Identify which cell holds the provided text, then report its (X, Y) central coordinate. 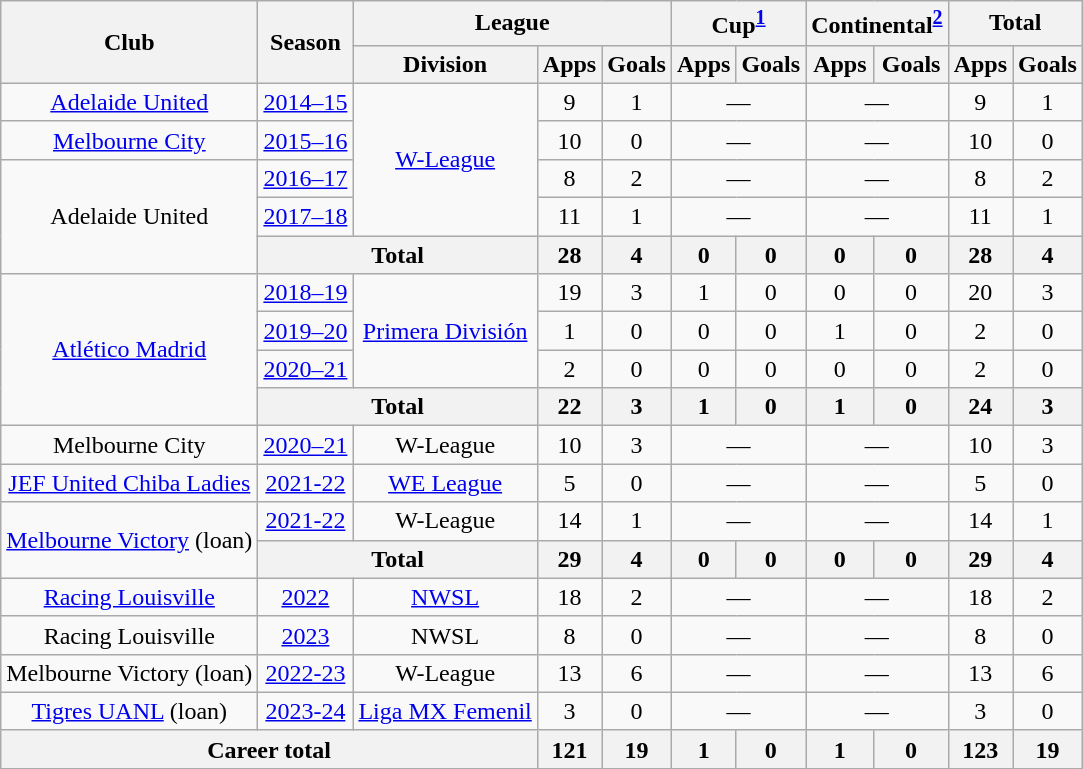
JEF United Chiba Ladies (130, 483)
2023 (306, 635)
2014–15 (306, 102)
22 (569, 407)
2022 (306, 597)
League (512, 24)
20 (980, 293)
2023-24 (306, 711)
2018–19 (306, 293)
2016–17 (306, 178)
Liga MX Femenil (445, 711)
2022-23 (306, 673)
Primera División (445, 331)
Cup1 (738, 24)
Continental2 (877, 24)
123 (980, 749)
Division (445, 64)
2015–16 (306, 140)
2019–20 (306, 331)
2017–18 (306, 217)
Atlético Madrid (130, 350)
Tigres UANL (loan) (130, 711)
Season (306, 42)
121 (569, 749)
Club (130, 42)
24 (980, 407)
Career total (270, 749)
WE League (445, 483)
